Search for the cell housing the specified text and yield its (X, Y) center coordinate. 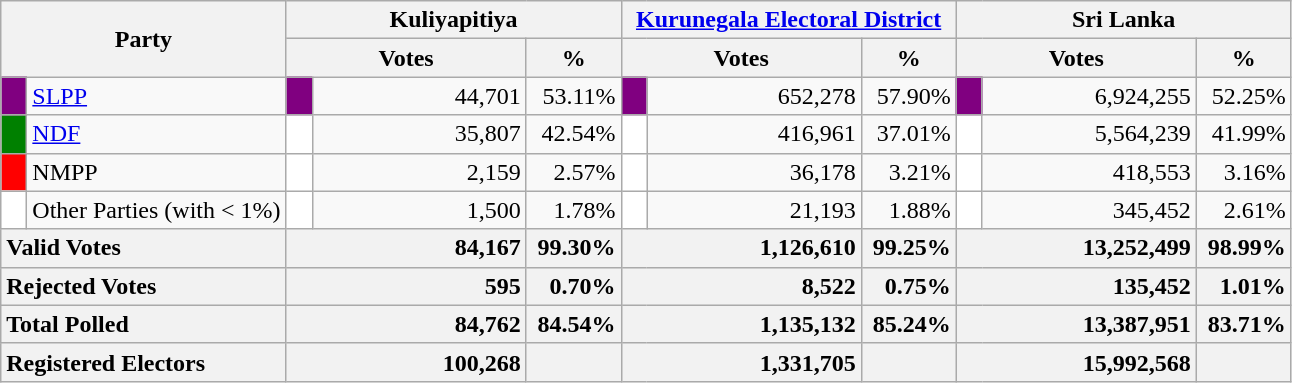
84,167 (406, 248)
53.11% (574, 96)
3.21% (908, 172)
0.70% (574, 286)
Kuliyapitiya (454, 20)
13,252,499 (1076, 248)
5,564,239 (1089, 134)
Rejected Votes (144, 286)
83.71% (1244, 324)
0.75% (908, 286)
NDF (156, 134)
44,701 (419, 96)
35,807 (419, 134)
345,452 (1089, 210)
1,331,705 (741, 362)
Valid Votes (144, 248)
52.25% (1244, 96)
SLPP (156, 96)
41.99% (1244, 134)
57.90% (908, 96)
595 (406, 286)
2.57% (574, 172)
Party (144, 39)
3.16% (1244, 172)
2.61% (1244, 210)
99.25% (908, 248)
Sri Lanka (1124, 20)
Registered Electors (144, 362)
99.30% (574, 248)
Other Parties (with < 1%) (156, 210)
37.01% (908, 134)
21,193 (754, 210)
85.24% (908, 324)
1,126,610 (741, 248)
84,762 (406, 324)
6,924,255 (1089, 96)
1.01% (1244, 286)
1.78% (574, 210)
Kurunegala Electoral District (788, 20)
36,178 (754, 172)
Total Polled (144, 324)
NMPP (156, 172)
8,522 (741, 286)
416,961 (754, 134)
100,268 (406, 362)
1.88% (908, 210)
13,387,951 (1076, 324)
98.99% (1244, 248)
1,500 (419, 210)
84.54% (574, 324)
652,278 (754, 96)
42.54% (574, 134)
1,135,132 (741, 324)
15,992,568 (1076, 362)
418,553 (1089, 172)
2,159 (419, 172)
135,452 (1076, 286)
